For the text-containing cell, return its midpoint in [x, y] coordinate format. 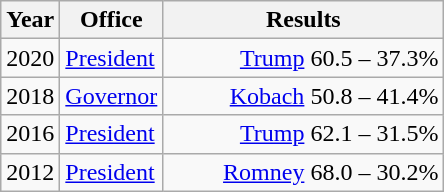
2018 [30, 96]
Year [30, 20]
Office [112, 20]
Results [304, 20]
2012 [30, 172]
Trump 62.1 – 31.5% [304, 134]
Governor [112, 96]
Romney 68.0 – 30.2% [304, 172]
Kobach 50.8 – 41.4% [304, 96]
Trump 60.5 – 37.3% [304, 58]
2020 [30, 58]
2016 [30, 134]
